Provide the (x, y) coordinate of the cell's center where the given text is located.  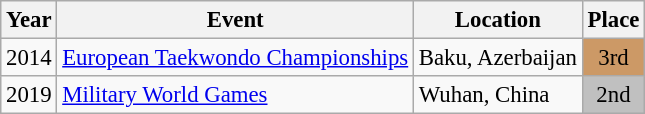
European Taekwondo Championships (236, 58)
Military World Games (236, 95)
Location (498, 20)
Baku, Azerbaijan (498, 58)
2nd (613, 95)
2014 (29, 58)
Year (29, 20)
Event (236, 20)
Wuhan, China (498, 95)
3rd (613, 58)
Place (613, 20)
2019 (29, 95)
